From the cell containing the given text, extract its center point as (X, Y) coordinate. 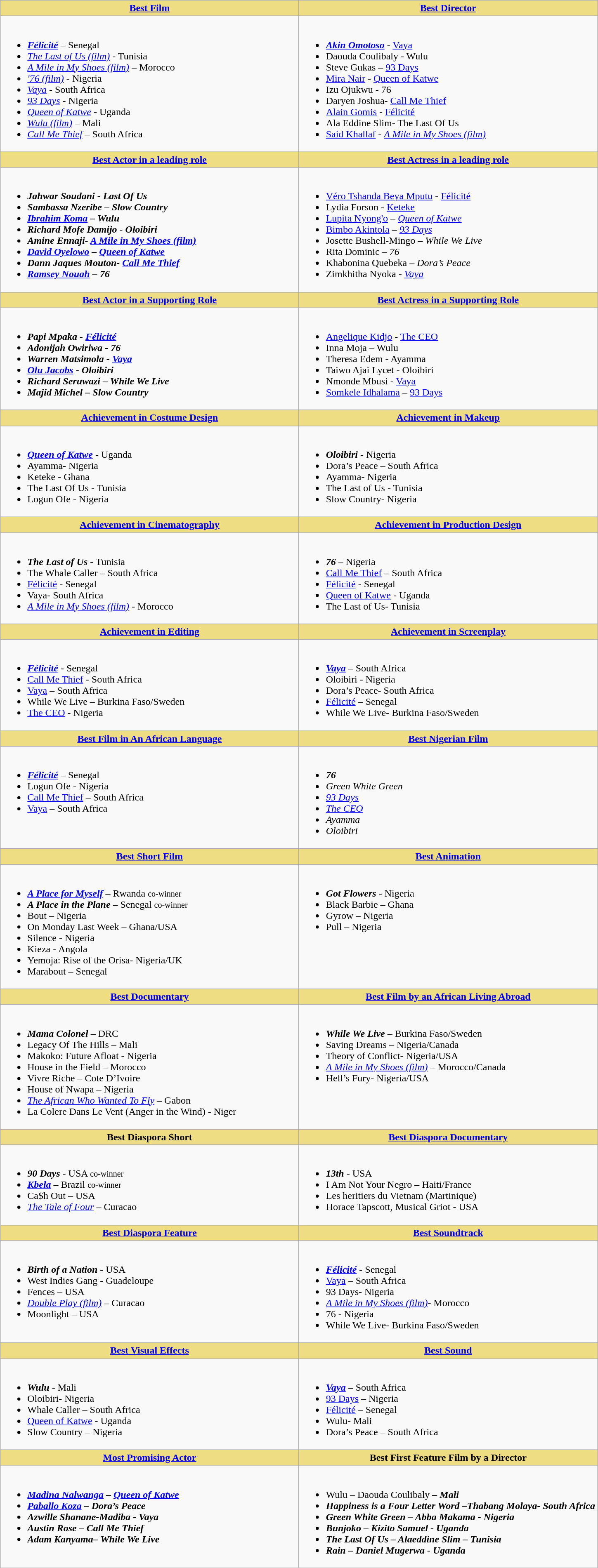
Best Documentary (149, 997)
Madina Nalwanga – Queen of KatwePaballo Koza – Dora’s PeaceAzwille Shanane-Madiba - VayaAustin Rose – Call Me ThiefAdam Kanyama– While We Live (149, 1516)
Achievement in Cinematography (149, 525)
Best Film in An African Language (149, 739)
76 – NigeriaCall Me Thief – South AfricaFélicité - SenegalQueen of Katwe - UgandaThe Last of Us- Tunisia (448, 578)
Best Diaspora Short (149, 1137)
Best Director (448, 8)
Best Visual Effects (149, 1351)
Queen of Katwe - UgandaAyamma- NigeriaKeteke - GhanaThe Last Of Us - TunisiaLogun Ofe - Nigeria (149, 471)
Félicité - SenegalVaya – South Africa93 Days- NigeriaA Mile in My Shoes (film)- Morocco76 - NigeriaWhile We Live- Burkina Faso/Sweden (448, 1292)
Best Actress in a Supporting Role (448, 300)
Achievement in Makeup (448, 418)
Most Promising Actor (149, 1457)
Best Actor in a Supporting Role (149, 300)
Angelique Kidjo - The CEOInna Moja – WuluTheresa Edem - AyammaTaiwo Ajai Lycet - OloibiriNmonde Mbusi - VayaSomkele Idhalama – 93 Days (448, 359)
Wulu - MaliOloibiri- NigeriaWhale Caller – South AfricaQueen of Katwe - UgandaSlow Country – Nigeria (149, 1404)
Got Flowers - NigeriaBlack Barbie – GhanaGyrow – NigeriaPull – Nigeria (448, 927)
Vaya – South Africa93 Days – NigeriaFélicité – SenegalWulu- MaliDora’s Peace – South Africa (448, 1404)
The Last of Us - TunisiaThe Whale Caller – South AfricaFélicité - SenegalVaya- South AfricaA Mile in My Shoes (film) - Morocco (149, 578)
Félicité – SenegalLogun Ofe - NigeriaCall Me Thief – South AfricaVaya – South Africa (149, 798)
Achievement in Costume Design (149, 418)
90 Days - USA co-winnerKbela – Brazil co-winnerCa$h Out – USAThe Tale of Four – Curacao (149, 1185)
Best Soundtrack (448, 1233)
Best First Feature Film by a Director (448, 1457)
Best Actor in a leading role (149, 160)
Best Diaspora Feature (149, 1233)
Félicité - SenegalCall Me Thief - South AfricaVaya – South AfricaWhile We Live – Burkina Faso/SwedenThe CEO - Nigeria (149, 685)
13th - USAI Am Not Your Negro – Haiti/FranceLes heritiers du Vietnam (Martinique)Horace Tapscott, Musical Griot - USA (448, 1185)
Best Actress in a leading role (448, 160)
Achievement in Screenplay (448, 631)
Best Film by an African Living Abroad (448, 997)
Best Nigerian Film (448, 739)
76Green White Green93 DaysThe CEOAyammaOloibiri (448, 798)
Birth of a Nation - USAWest Indies Gang - GuadeloupeFences – USADouble Play (film) – CuracaoMoonlight – USA (149, 1292)
Best Film (149, 8)
Best Sound (448, 1351)
Papi Mpaka - FélicitéAdonijah Owiriwa - 76Warren Matsimola - VayaOlu Jacobs - OloibiriRichard Seruwazi – While We LiveMajid Michel – Slow Country (149, 359)
Achievement in Editing (149, 631)
Best Diaspora Documentary (448, 1137)
Best Short Film (149, 857)
Achievement in Production Design (448, 525)
Best Animation (448, 857)
Oloibiri - NigeriaDora’s Peace – South AfricaAyamma- NigeriaThe Last of Us - TunisiaSlow Country- Nigeria (448, 471)
Vaya – South AfricaOloibiri - NigeriaDora’s Peace- South AfricaFélicité – SenegalWhile We Live- Burkina Faso/Sweden (448, 685)
